Output the [X, Y] coordinate of the center of the cell containing the given text.  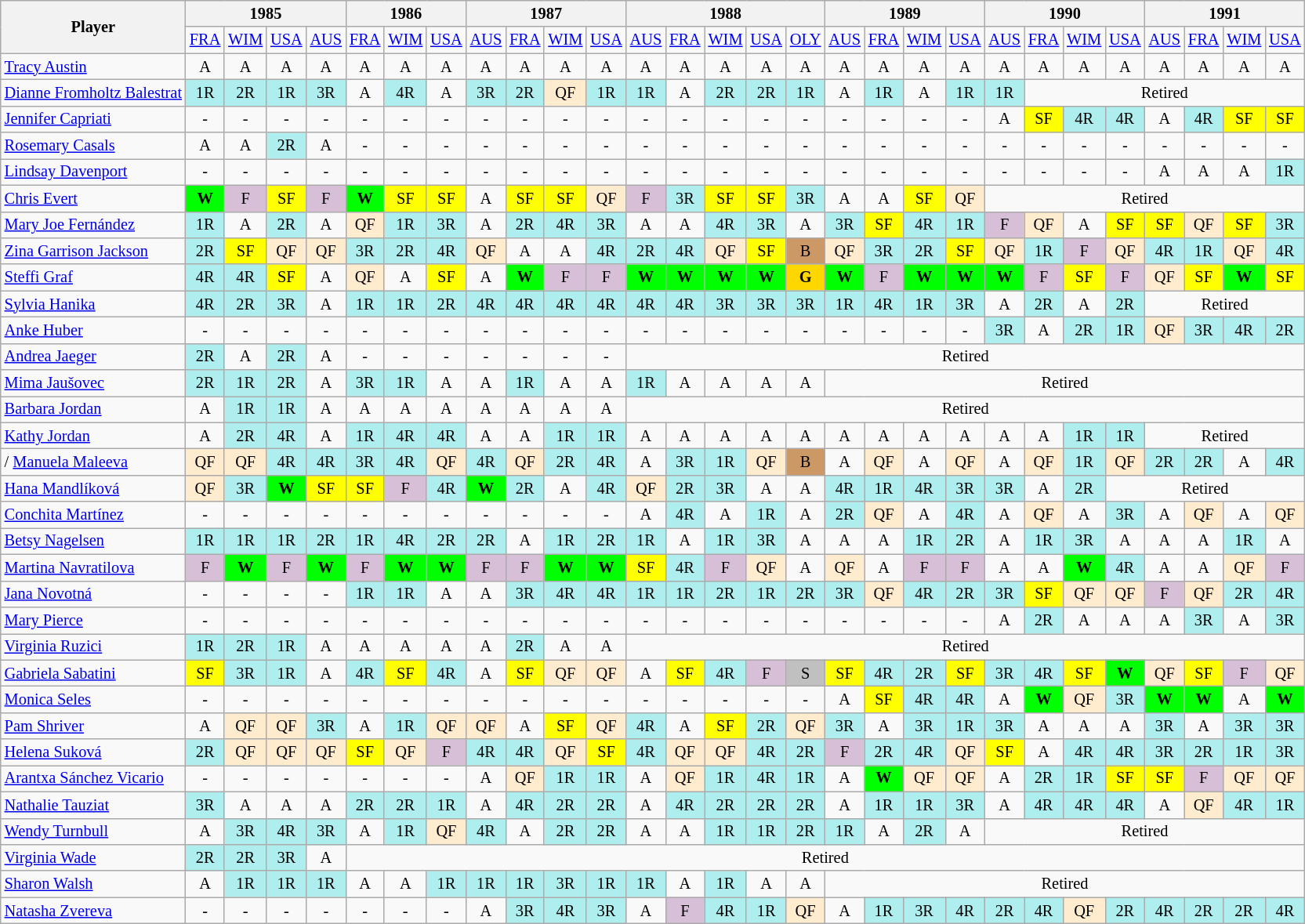
Kathy Jordan [93, 436]
Chris Evert [93, 198]
1989 [904, 13]
Barbara Jordan [93, 409]
Rosemary Casals [93, 146]
Gabriela Sabatini [93, 673]
Steffi Graf [93, 277]
G [806, 277]
Monica Seles [93, 699]
Dianne Fromholtz Balestrat [93, 92]
Martina Navratilova [93, 567]
Tracy Austin [93, 67]
Andrea Jaeger [93, 357]
1988 [726, 13]
Jennifer Capriati [93, 119]
Jana Novotná [93, 594]
Virginia Ruzici [93, 647]
/ Manuela Maleeva [93, 462]
Wendy Turnbull [93, 832]
Conchita Martínez [93, 515]
Arantxa Sánchez Vicario [93, 778]
Player [93, 27]
Helena Suková [93, 752]
Mary Joe Fernández [93, 225]
Sylvia Hanika [93, 304]
Lindsay Davenport [93, 172]
Betsy Nagelsen [93, 541]
Anke Huber [93, 330]
1991 [1225, 13]
Mary Pierce [93, 620]
1987 [546, 13]
Hana Mandlíková [93, 488]
1986 [406, 13]
Pam Shriver [93, 726]
S [806, 673]
Virginia Wade [93, 857]
Natasha Zvereva [93, 911]
Mima Jaušovec [93, 383]
OLY [806, 40]
Sharon Walsh [93, 884]
Zina Garrison Jackson [93, 251]
1990 [1064, 13]
1985 [266, 13]
Nathalie Tauziat [93, 805]
